Provide the [x, y] coordinate of the cell's center where the given text is located.  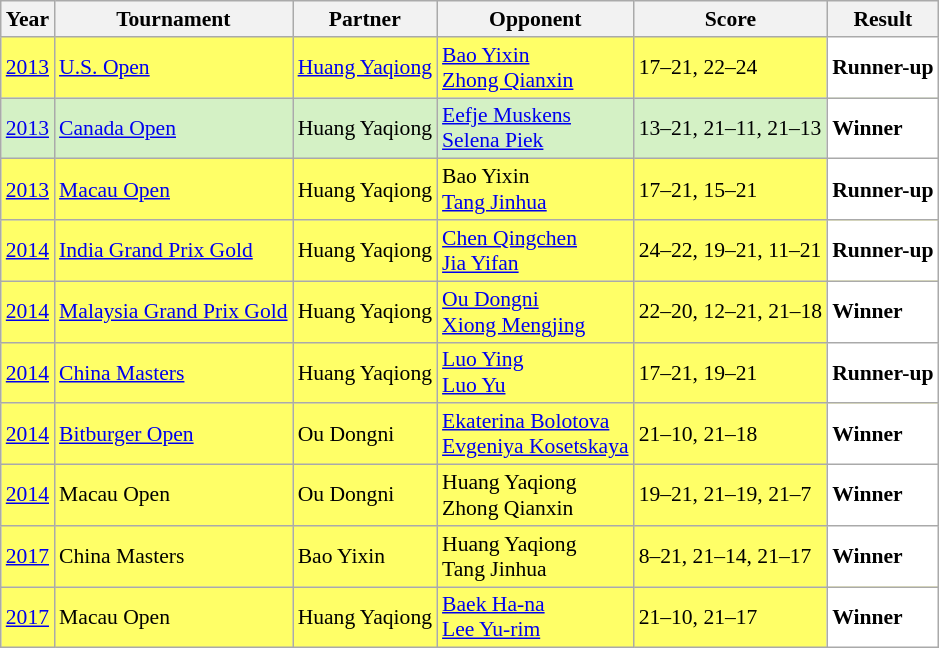
India Grand Prix Gold [174, 250]
Huang Yaqiong Tang Jinhua [536, 556]
Bao Yixin [365, 556]
Luo Ying Luo Yu [536, 372]
17–21, 22–24 [731, 68]
Ou Dongni Xiong Mengjing [536, 312]
Partner [365, 19]
Huang Yaqiong Zhong Qianxin [536, 496]
13–21, 21–11, 21–13 [731, 128]
Bitburger Open [174, 434]
17–21, 15–21 [731, 190]
U.S. Open [174, 68]
Eefje Muskens Selena Piek [536, 128]
Opponent [536, 19]
22–20, 12–21, 21–18 [731, 312]
17–21, 19–21 [731, 372]
Baek Ha-na Lee Yu-rim [536, 618]
24–22, 19–21, 11–21 [731, 250]
Tournament [174, 19]
21–10, 21–17 [731, 618]
Score [731, 19]
8–21, 21–14, 21–17 [731, 556]
Bao Yixin Zhong Qianxin [536, 68]
Bao Yixin Tang Jinhua [536, 190]
Ekaterina Bolotova Evgeniya Kosetskaya [536, 434]
21–10, 21–18 [731, 434]
Chen Qingchen Jia Yifan [536, 250]
Result [882, 19]
Canada Open [174, 128]
19–21, 21–19, 21–7 [731, 496]
Year [28, 19]
Malaysia Grand Prix Gold [174, 312]
